From the cell containing the given text, extract its center point as [X, Y] coordinate. 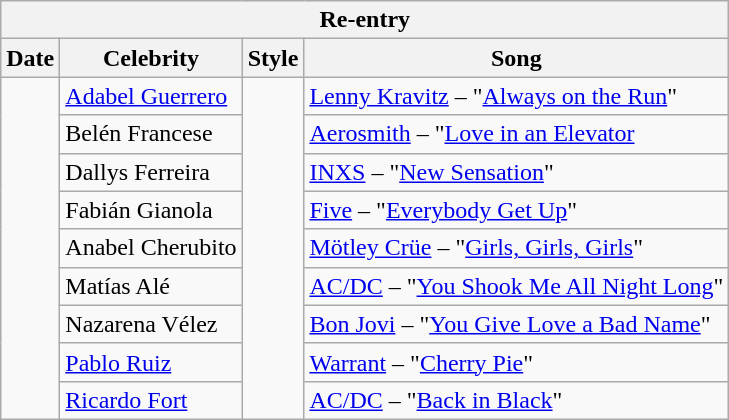
Pablo Ruiz [151, 362]
Dallys Ferreira [151, 172]
Aerosmith – "Love in an Elevator [516, 134]
Adabel Guerrero [151, 96]
Five – "Everybody Get Up" [516, 210]
Song [516, 58]
Re-entry [365, 20]
Style [273, 58]
Nazarena Vélez [151, 324]
Belén Francese [151, 134]
Warrant – "Cherry Pie" [516, 362]
Celebrity [151, 58]
Ricardo Fort [151, 400]
Date [30, 58]
Bon Jovi – "You Give Love a Bad Name" [516, 324]
AC/DC – "You Shook Me All Night Long" [516, 286]
Anabel Cherubito [151, 248]
INXS – "New Sensation" [516, 172]
Lenny Kravitz – "Always on the Run" [516, 96]
Fabián Gianola [151, 210]
Mötley Crüe – "Girls, Girls, Girls" [516, 248]
Matías Alé [151, 286]
AC/DC – "Back in Black" [516, 400]
